Extract the (x, y) coordinate from the center of the cell holding the provided text.  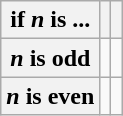
n is odd (50, 58)
n is even (50, 96)
if n is ... (50, 20)
